Extract the [x, y] coordinate from the center of the cell holding the provided text.  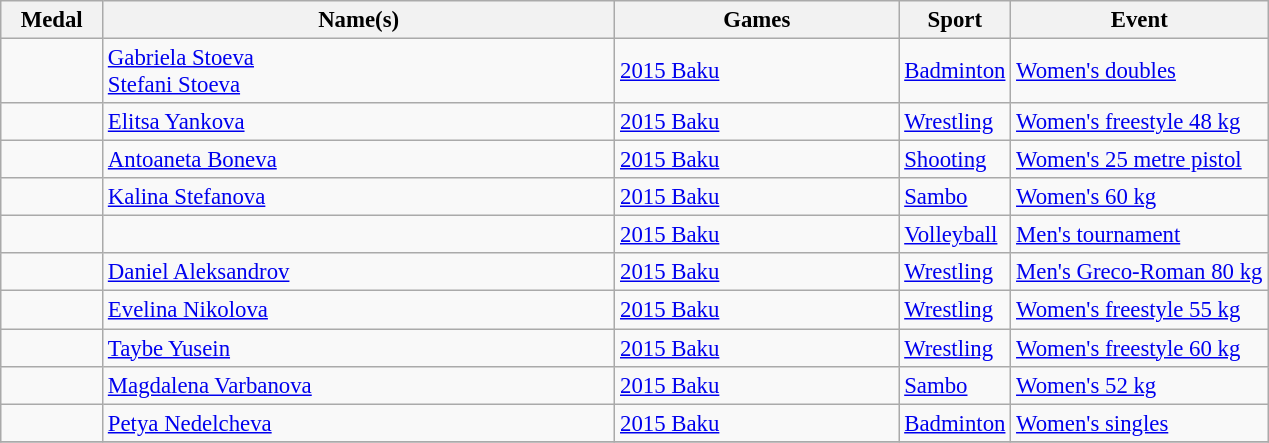
Women's freestyle 48 kg [1140, 122]
Women's 25 metre pistol [1140, 160]
Antoaneta Boneva [359, 160]
Petya Nedelcheva [359, 423]
Volleyball [955, 235]
Women's doubles [1140, 72]
Men's tournament [1140, 235]
Medal [52, 20]
Shooting [955, 160]
Event [1140, 20]
Women's freestyle 55 kg [1140, 310]
Games [757, 20]
Women's singles [1140, 423]
Elitsa Yankova [359, 122]
Magdalena Varbanova [359, 385]
Evelina Nikolova [359, 310]
Name(s) [359, 20]
Men's Greco-Roman 80 kg [1140, 273]
Gabriela StoevaStefani Stoeva [359, 72]
Sport [955, 20]
Women's freestyle 60 kg [1140, 348]
Taybe Yusein [359, 348]
Daniel Aleksandrov [359, 273]
Women's 60 kg [1140, 197]
Kalina Stefanova [359, 197]
Women's 52 kg [1140, 385]
